Detect which cell encompasses the target text, then output its (x, y) center coordinate. 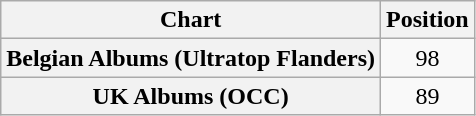
Belgian Albums (Ultratop Flanders) (191, 58)
Chart (191, 20)
UK Albums (OCC) (191, 96)
98 (428, 58)
89 (428, 96)
Position (428, 20)
